Search for the cell housing the specified text and yield its [X, Y] center coordinate. 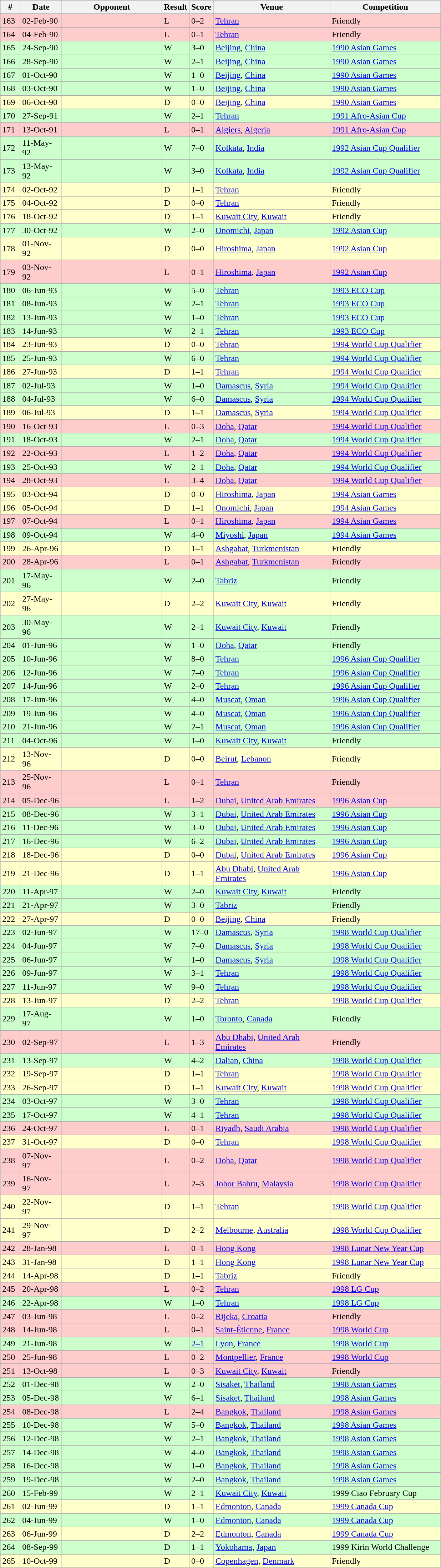
28-Jan-98 [41, 1248]
219 [10, 873]
12-Dec-98 [41, 1439]
11-Dec-96 [41, 828]
218 [10, 855]
Score [201, 7]
172 [10, 148]
Johor Bahru, Malaysia [272, 1184]
208 [10, 700]
9–0 [201, 987]
174 [10, 190]
26-Apr-96 [41, 548]
223 [10, 933]
14-Apr-98 [41, 1276]
02-Sep-97 [41, 1042]
02-Jun-99 [41, 1507]
164 [10, 34]
17–0 [201, 933]
232 [10, 1074]
250 [10, 1357]
182 [10, 317]
2–3 [201, 1184]
13-Sep-97 [41, 1060]
Venue [272, 7]
168 [10, 89]
06-Jun-93 [41, 290]
186 [10, 372]
241 [10, 1230]
14-Jun-93 [41, 331]
21-Jun-96 [41, 727]
Opponent [112, 7]
06-Jul-93 [41, 412]
07-Oct-94 [41, 521]
01-Nov-92 [41, 248]
01-Jun-96 [41, 645]
19-Dec-98 [41, 1479]
17-Jun-96 [41, 700]
05-Oct-94 [41, 508]
03-Jun-98 [41, 1316]
220 [10, 891]
242 [10, 1248]
259 [10, 1479]
15-Feb-99 [41, 1493]
31-Jan-98 [41, 1262]
245 [10, 1289]
10-Jun-96 [41, 659]
04-Oct-96 [41, 740]
16-Dec-98 [41, 1466]
23-Jun-93 [41, 345]
29-Nov-97 [41, 1230]
11-May-92 [41, 148]
02-Jul-93 [41, 385]
04-Jul-93 [41, 399]
20-Apr-98 [41, 1289]
215 [10, 814]
25-Oct-93 [41, 467]
227 [10, 987]
262 [10, 1520]
260 [10, 1493]
17-May-96 [41, 581]
08-Dec-96 [41, 814]
251 [10, 1371]
04-Feb-90 [41, 34]
233 [10, 1087]
13-Oct-98 [41, 1371]
234 [10, 1101]
221 [10, 905]
190 [10, 426]
253 [10, 1398]
14-Jun-98 [41, 1330]
02-Oct-92 [41, 190]
11-Jun-97 [41, 987]
Rijeka, Croatia [272, 1316]
193 [10, 467]
25-Jun-93 [41, 358]
Result [176, 7]
246 [10, 1303]
05-Dec-96 [41, 800]
27-Sep-91 [41, 116]
263 [10, 1534]
238 [10, 1160]
04-Jun-97 [41, 946]
178 [10, 248]
17-Aug-97 [41, 1019]
03-Oct-90 [41, 89]
165 [10, 48]
167 [10, 75]
01-Dec-98 [41, 1384]
206 [10, 672]
202 [10, 603]
16-Oct-93 [41, 426]
243 [10, 1262]
244 [10, 1276]
Melbourne, Australia [272, 1230]
21-Apr-97 [41, 905]
189 [10, 412]
31-Oct-97 [41, 1142]
199 [10, 548]
4–2 [201, 1060]
204 [10, 645]
16-Nov-97 [41, 1184]
12-Jun-96 [41, 672]
261 [10, 1507]
07-Nov-97 [41, 1160]
226 [10, 973]
11-Apr-97 [41, 891]
254 [10, 1411]
Algiers, Algeria [272, 129]
27-May-96 [41, 603]
1999 Ciao February Cup [385, 1493]
1–3 [201, 1042]
173 [10, 171]
176 [10, 217]
28-Sep-90 [41, 61]
6–1 [201, 1398]
Beirut, Lebanon [272, 759]
203 [10, 627]
229 [10, 1019]
212 [10, 759]
184 [10, 345]
192 [10, 453]
228 [10, 1000]
Miyoshi, Japan [272, 535]
197 [10, 521]
4–1 [201, 1115]
Date [41, 7]
252 [10, 1384]
Riyadh, Saudi Arabia [272, 1128]
264 [10, 1547]
207 [10, 686]
09-Jun-97 [41, 973]
200 [10, 562]
214 [10, 800]
02-Jun-97 [41, 933]
19-Jun-96 [41, 713]
18-Dec-96 [41, 855]
180 [10, 290]
Lyon, France [272, 1343]
230 [10, 1042]
19-Sep-97 [41, 1074]
225 [10, 960]
217 [10, 841]
3–4 [201, 481]
28-Apr-96 [41, 562]
1999 Kirin World Challenge [385, 1547]
27-Jun-93 [41, 372]
185 [10, 358]
04-Oct-92 [41, 203]
194 [10, 481]
213 [10, 782]
02-Feb-90 [41, 21]
265 [10, 1561]
196 [10, 508]
14-Dec-98 [41, 1452]
201 [10, 581]
231 [10, 1060]
28-Oct-93 [41, 481]
258 [10, 1466]
179 [10, 272]
03-Nov-92 [41, 272]
18-Oct-92 [41, 217]
13-Jun-97 [41, 1000]
17-Oct-97 [41, 1115]
Saint-Étienne, France [272, 1330]
257 [10, 1452]
30-May-96 [41, 627]
8–0 [201, 659]
21-Jun-98 [41, 1343]
13-Oct-91 [41, 129]
08-Jun-93 [41, 304]
Montpellier, France [272, 1357]
08-Dec-98 [41, 1411]
210 [10, 727]
181 [10, 304]
10-Dec-98 [41, 1425]
211 [10, 740]
06-Oct-90 [41, 102]
248 [10, 1330]
01-Oct-90 [41, 75]
03-Oct-97 [41, 1101]
24-Oct-97 [41, 1128]
# [10, 7]
Yokohama, Japan [272, 1547]
209 [10, 713]
224 [10, 946]
249 [10, 1343]
09-Oct-94 [41, 535]
237 [10, 1142]
175 [10, 203]
183 [10, 331]
240 [10, 1207]
169 [10, 102]
195 [10, 494]
06-Jun-97 [41, 960]
170 [10, 116]
21-Dec-96 [41, 873]
163 [10, 21]
05-Dec-98 [41, 1398]
205 [10, 659]
04-Jun-99 [41, 1520]
22-Apr-98 [41, 1303]
22-Nov-97 [41, 1207]
08-Sep-99 [41, 1547]
Copenhagen, Denmark [272, 1561]
14-Jun-96 [41, 686]
26-Sep-97 [41, 1087]
13-Nov-96 [41, 759]
24-Sep-90 [41, 48]
239 [10, 1184]
06-Jun-99 [41, 1534]
236 [10, 1128]
16-Dec-96 [41, 841]
256 [10, 1439]
22-Oct-93 [41, 453]
13-May-92 [41, 171]
166 [10, 61]
191 [10, 440]
177 [10, 230]
13-Jun-93 [41, 317]
216 [10, 828]
255 [10, 1425]
Dalian, China [272, 1060]
25-Nov-96 [41, 782]
27-Apr-97 [41, 919]
171 [10, 129]
30-Oct-92 [41, 230]
Toronto, Canada [272, 1019]
18-Oct-93 [41, 440]
2–4 [201, 1411]
188 [10, 399]
235 [10, 1115]
Competition [385, 7]
247 [10, 1316]
198 [10, 535]
10-Oct-99 [41, 1561]
6–2 [201, 841]
03-Oct-94 [41, 494]
187 [10, 385]
222 [10, 919]
25-Jun-98 [41, 1357]
